For the text-containing cell, return its midpoint in [X, Y] coordinate format. 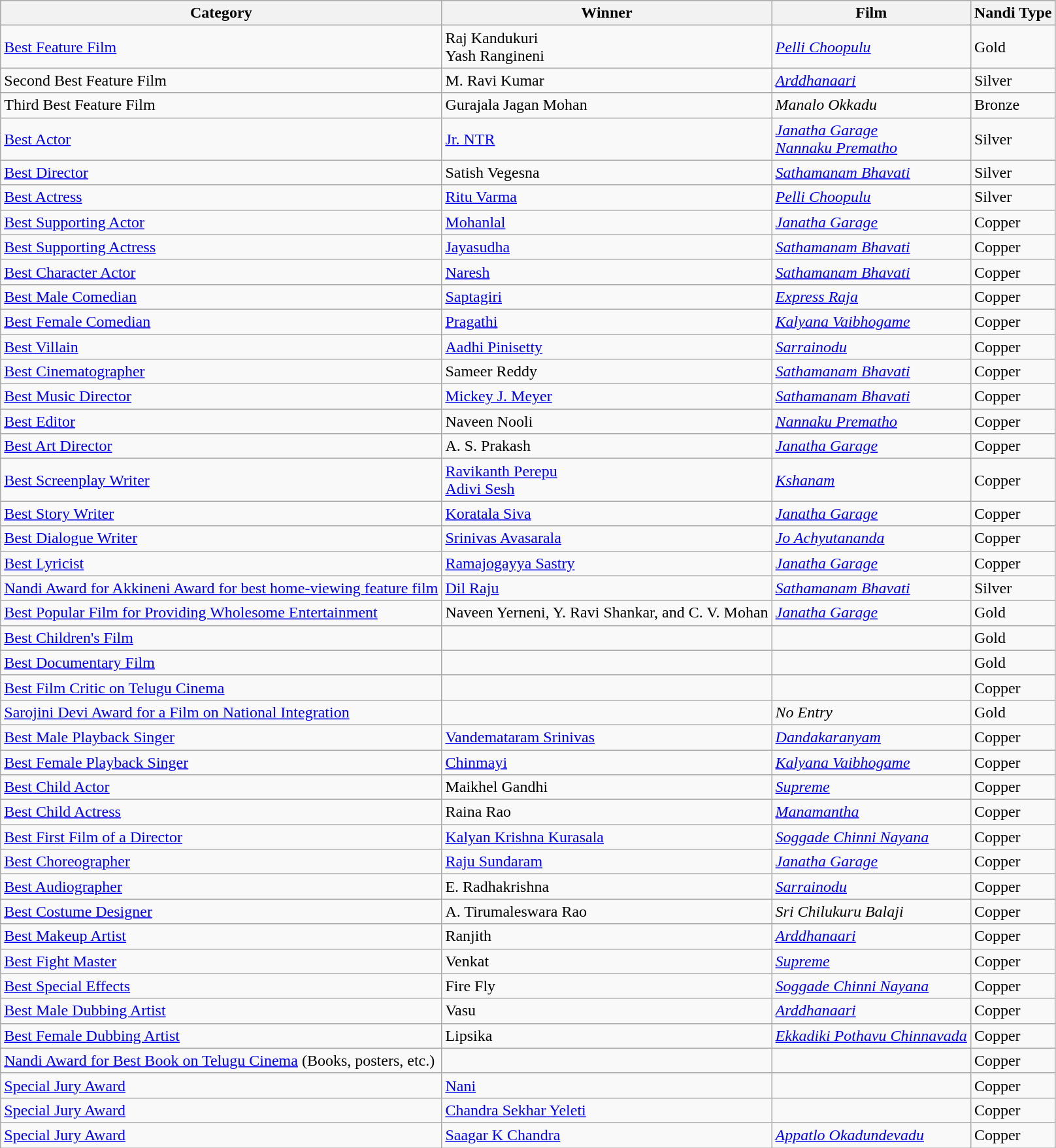
Best Villain [221, 347]
Best Female Dubbing Artist [221, 1036]
Sarojini Devi Award for a Film on National Integration [221, 712]
Naveen Nooli [606, 421]
Third Best Feature Film [221, 105]
Best Fight Master [221, 961]
Best Lyricist [221, 563]
Best Film Critic on Telugu Cinema [221, 687]
Best Male Comedian [221, 297]
Aadhi Pinisetty [606, 347]
Best Audiographer [221, 887]
Appatlo Okadundevadu [871, 1135]
Best Supporting Actress [221, 247]
Nandi Award for Akkineni Award for best home-viewing feature film [221, 588]
Naresh [606, 272]
Best Editor [221, 421]
Dil Raju [606, 588]
Pragathi [606, 321]
Best Popular Film for Providing Wholesome Entertainment [221, 613]
Mohanlal [606, 222]
Best Supporting Actor [221, 222]
A. S. Prakash [606, 446]
Chinmayi [606, 763]
Film [871, 13]
Ritu Varma [606, 197]
Nannaku Prematho [871, 421]
Maikhel Gandhi [606, 787]
Best Female Playback Singer [221, 763]
Ranjith [606, 936]
Venkat [606, 961]
Jr. NTR [606, 139]
Best Special Effects [221, 986]
Ravikanth Perepu Adivi Sesh [606, 480]
Best Actor [221, 139]
Best Costume Designer [221, 911]
Janatha Garage Nannaku Prematho [871, 139]
Best Dialogue Writer [221, 538]
Best Cinematographer [221, 372]
Manalo Okkadu [871, 105]
A. Tirumaleswara Rao [606, 911]
Srinivas Avasarala [606, 538]
Mickey J. Meyer [606, 397]
Gurajala Jagan Mohan [606, 105]
Sameer Reddy [606, 372]
Best Male Dubbing Artist [221, 1011]
Best Feature Film [221, 47]
Best Music Director [221, 397]
Ramajogayya Sastry [606, 563]
Fire Fly [606, 986]
Best Director [221, 172]
Best Art Director [221, 446]
Saptagiri [606, 297]
Raju Sundaram [606, 862]
Kalyan Krishna Kurasala [606, 837]
Best Choreographer [221, 862]
Best Screenplay Writer [221, 480]
Lipsika [606, 1036]
Winner [606, 13]
Kshanam [871, 480]
Raj Kandukuri Yash Rangineni [606, 47]
Best Male Playback Singer [221, 737]
Category [221, 13]
Nandi Award for Best Book on Telugu Cinema (Books, posters, etc.) [221, 1060]
Sri Chilukuru Balaji [871, 911]
Raina Rao [606, 812]
Best Child Actor [221, 787]
Jayasudha [606, 247]
Koratala Siva [606, 514]
M. Ravi Kumar [606, 80]
Best Children's Film [221, 638]
No Entry [871, 712]
Vasu [606, 1011]
Ekkadiki Pothavu Chinnavada [871, 1036]
Best Female Comedian [221, 321]
Dandakaranyam [871, 737]
Nani [606, 1085]
Satish Vegesna [606, 172]
Best Makeup Artist [221, 936]
Naveen Yerneni, Y. Ravi Shankar, and C. V. Mohan [606, 613]
Best Documentary Film [221, 663]
Nandi Type [1013, 13]
Vandemataram Srinivas [606, 737]
Chandra Sekhar Yeleti [606, 1110]
Best Actress [221, 197]
Bronze [1013, 105]
Saagar K Chandra [606, 1135]
Best Story Writer [221, 514]
Best Child Actress [221, 812]
Jo Achyutananda [871, 538]
Second Best Feature Film [221, 80]
Express Raja [871, 297]
E. Radhakrishna [606, 887]
Manamantha [871, 812]
Best Character Actor [221, 272]
Best First Film of a Director [221, 837]
